Output the (X, Y) coordinate of the center of the cell containing the given text.  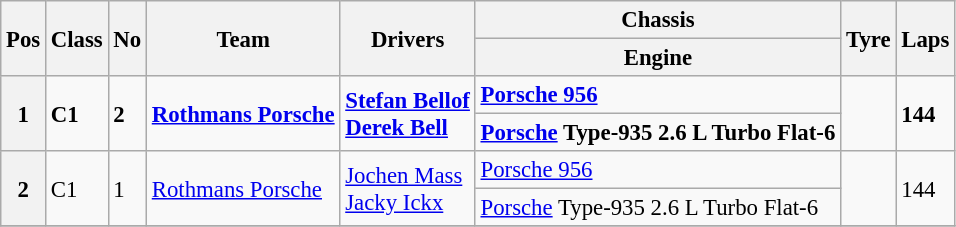
No (127, 38)
Team (242, 38)
Stefan Bellof Derek Bell (408, 114)
Engine (658, 58)
Tyre (868, 38)
Class (78, 38)
Jochen Mass Jacky Ickx (408, 188)
Drivers (408, 38)
Laps (926, 38)
Pos (24, 38)
Chassis (658, 20)
